Pinpoint the cell where the given text exists, returning its [X, Y] midpoint coordinate. 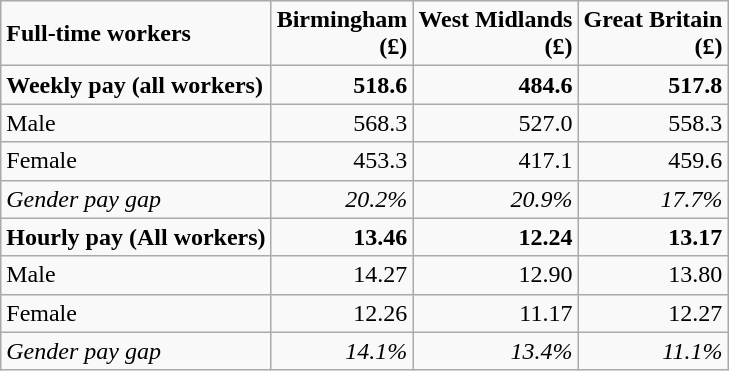
West Midlands (£) [496, 34]
Full-time workers [136, 34]
568.3 [342, 123]
13.80 [653, 275]
Great Britain (£) [653, 34]
12.24 [496, 237]
417.1 [496, 161]
20.2% [342, 199]
Birmingham (£) [342, 34]
484.6 [496, 85]
14.1% [342, 351]
11.17 [496, 313]
13.4% [496, 351]
527.0 [496, 123]
13.17 [653, 237]
13.46 [342, 237]
12.26 [342, 313]
518.6 [342, 85]
12.90 [496, 275]
Hourly pay (All workers) [136, 237]
20.9% [496, 199]
453.3 [342, 161]
14.27 [342, 275]
558.3 [653, 123]
11.1% [653, 351]
517.8 [653, 85]
12.27 [653, 313]
459.6 [653, 161]
Weekly pay (all workers) [136, 85]
17.7% [653, 199]
